Detect which cell encompasses the target text, then output its [x, y] center coordinate. 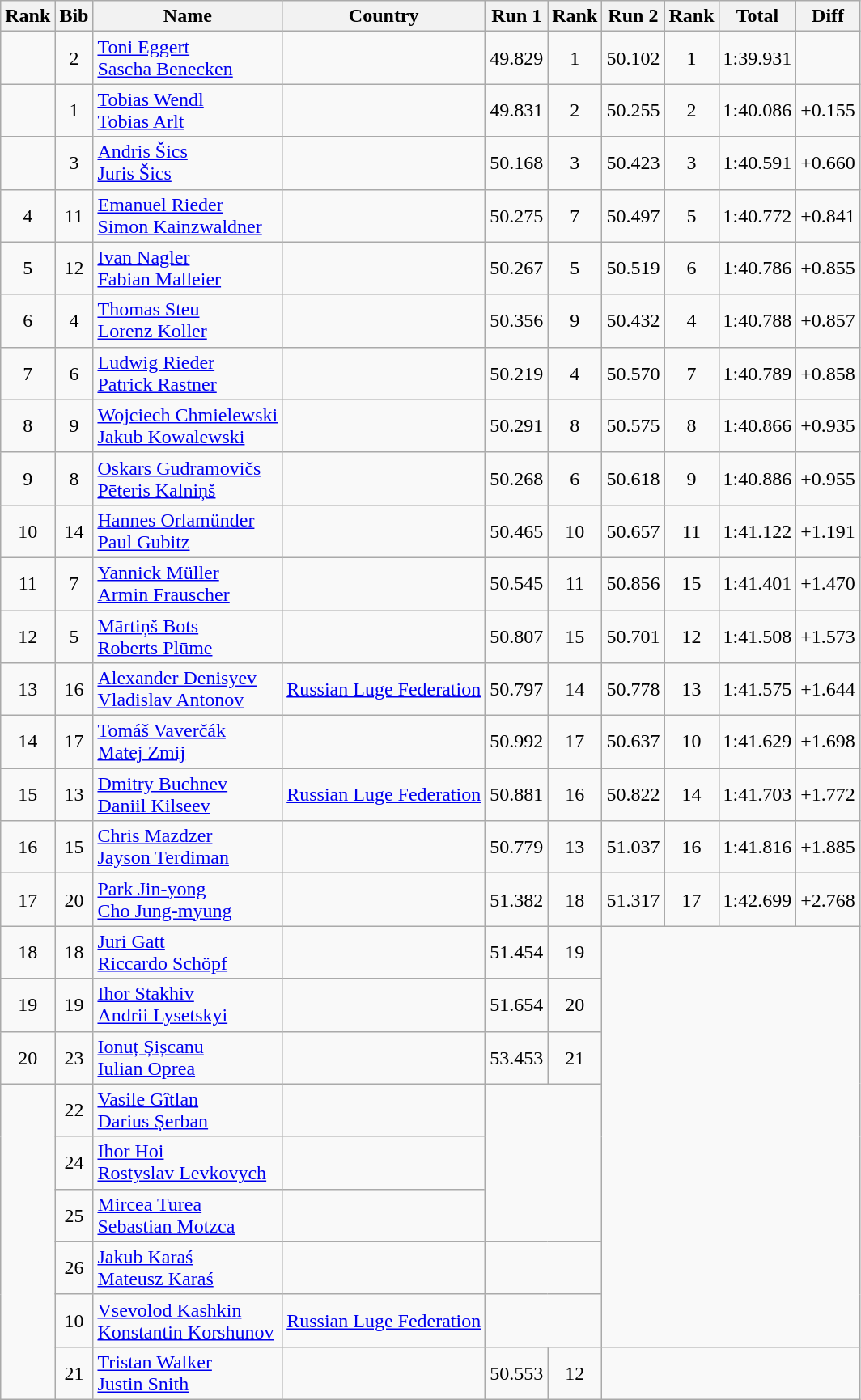
50.553 [516, 1373]
Alexander DenisyevVladislav Antonov [188, 689]
+0.841 [829, 215]
50.291 [516, 425]
1:42.699 [757, 899]
+0.935 [829, 425]
Toni EggertSascha Benecken [188, 58]
1:41.816 [757, 848]
Diff [829, 16]
22 [74, 1110]
50.519 [633, 269]
50.797 [516, 689]
+0.855 [829, 269]
Run 2 [633, 16]
+1.698 [829, 742]
Tomáš VaverčákMatej Zmij [188, 742]
Vasile GîtlanDarius Şerban [188, 1110]
Tristan WalkerJustin Snith [188, 1373]
1:40.591 [757, 163]
Park Jin-yongCho Jung-myung [188, 899]
50.102 [633, 58]
50.268 [516, 479]
1:40.086 [757, 110]
Yannick MüllerArmin Frauscher [188, 584]
50.570 [633, 374]
1:39.931 [757, 58]
50.423 [633, 163]
50.275 [516, 215]
50.807 [516, 636]
Name [188, 16]
+1.772 [829, 794]
50.267 [516, 269]
Ludwig RiederPatrick Rastner [188, 374]
+0.858 [829, 374]
Wojciech ChmielewskiJakub Kowalewski [188, 425]
1:41.122 [757, 531]
51.382 [516, 899]
23 [74, 1058]
24 [74, 1163]
1:41.703 [757, 794]
Chris MazdzerJayson Terdiman [188, 848]
+0.955 [829, 479]
Total [757, 16]
1:40.886 [757, 479]
Mārtiņš BotsRoberts Plūme [188, 636]
50.168 [516, 163]
Ihor StakhivAndrii Lysetskyi [188, 1005]
Andris ŠicsJuris Šics [188, 163]
1:41.508 [757, 636]
1:40.772 [757, 215]
50.465 [516, 531]
Vsevolod KashkinKonstantin Korshunov [188, 1320]
50.657 [633, 531]
+2.768 [829, 899]
49.829 [516, 58]
Dmitry BuchnevDaniil Kilseev [188, 794]
+0.857 [829, 320]
51.317 [633, 899]
1:41.401 [757, 584]
51.454 [516, 953]
+1.573 [829, 636]
49.831 [516, 110]
50.575 [633, 425]
Ihor HoiRostyslav Levkovych [188, 1163]
1:40.788 [757, 320]
Juri GattRiccardo Schöpf [188, 953]
50.618 [633, 479]
50.778 [633, 689]
50.779 [516, 848]
50.545 [516, 584]
51.037 [633, 848]
1:40.866 [757, 425]
50.822 [633, 794]
Hannes OrlamünderPaul Gubitz [188, 531]
+1.885 [829, 848]
Ivan NaglerFabian Malleier [188, 269]
1:40.786 [757, 269]
53.453 [516, 1058]
Ionuț ȘișcanuIulian Oprea [188, 1058]
50.219 [516, 374]
+0.660 [829, 163]
50.637 [633, 742]
+1.191 [829, 531]
26 [74, 1268]
Tobias WendlTobias Arlt [188, 110]
50.356 [516, 320]
Bib [74, 16]
50.881 [516, 794]
+1.470 [829, 584]
1:41.575 [757, 689]
+1.644 [829, 689]
Country [384, 16]
Mircea TureaSebastian Motzca [188, 1215]
50.497 [633, 215]
51.654 [516, 1005]
50.992 [516, 742]
Thomas SteuLorenz Koller [188, 320]
50.255 [633, 110]
+0.155 [829, 110]
Run 1 [516, 16]
1:41.629 [757, 742]
50.701 [633, 636]
Emanuel RiederSimon Kainzwaldner [188, 215]
50.856 [633, 584]
Jakub KaraśMateusz Karaś [188, 1268]
50.432 [633, 320]
25 [74, 1215]
1:40.789 [757, 374]
Oskars GudramovičsPēteris Kalniņš [188, 479]
